Output the (X, Y) coordinate of the center of the cell containing the given text.  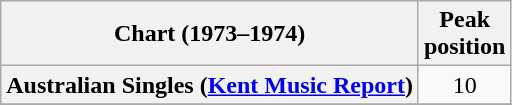
Chart (1973–1974) (210, 34)
Australian Singles (Kent Music Report) (210, 85)
Peakposition (464, 34)
10 (464, 85)
